For the text-containing cell, return its midpoint in (x, y) coordinate format. 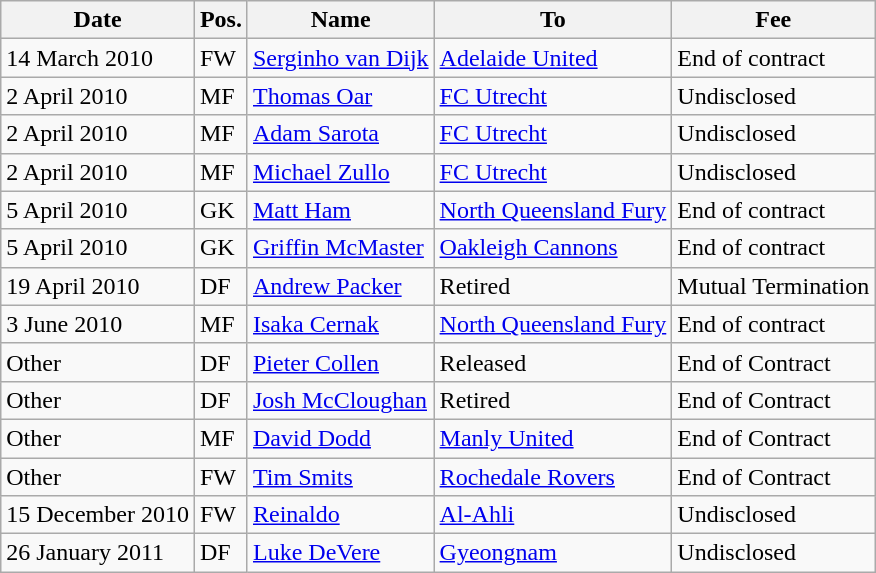
Griffin McMaster (340, 248)
Adam Sarota (340, 134)
David Dodd (340, 438)
Serginho van Dijk (340, 58)
Al-Ahli (553, 515)
14 March 2010 (98, 58)
Reinaldo (340, 515)
Adelaide United (553, 58)
26 January 2011 (98, 553)
Rochedale Rovers (553, 477)
Andrew Packer (340, 286)
Matt Ham (340, 210)
Thomas Oar (340, 96)
Josh McCloughan (340, 400)
Name (340, 20)
Isaka Cernak (340, 324)
Michael Zullo (340, 172)
Fee (774, 20)
3 June 2010 (98, 324)
Luke DeVere (340, 553)
Tim Smits (340, 477)
Released (553, 362)
19 April 2010 (98, 286)
Pieter Collen (340, 362)
Mutual Termination (774, 286)
Oakleigh Cannons (553, 248)
Pos. (220, 20)
Date (98, 20)
15 December 2010 (98, 515)
To (553, 20)
Gyeongnam (553, 553)
Manly United (553, 438)
